Scan for the cell matching the given text and deliver its (X, Y) coordinate at center. 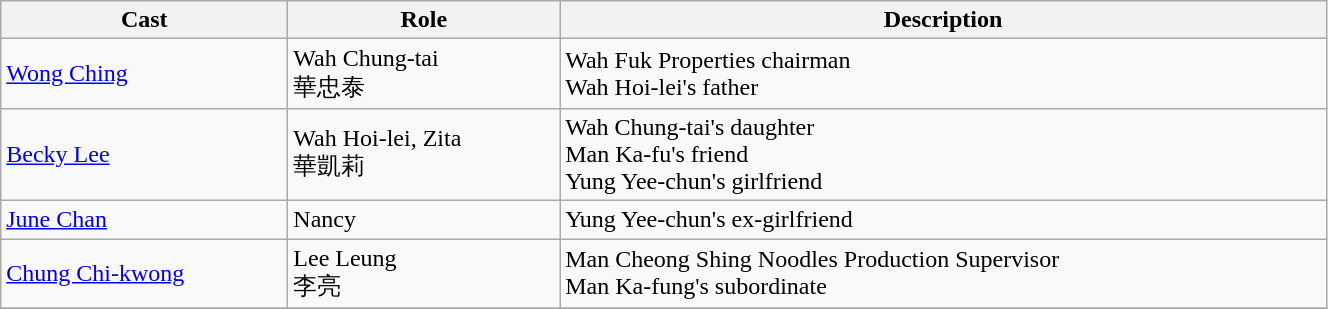
Wah Hoi-lei, Zita華凱莉 (424, 154)
Man Cheong Shing Noodles Production SupervisorMan Ka-fung's subordinate (944, 273)
Wong Ching (144, 74)
Nancy (424, 219)
Wah Fuk Properties chairmanWah Hoi-lei's father (944, 74)
Lee Leung李亮 (424, 273)
Cast (144, 20)
Chung Chi-kwong (144, 273)
Yung Yee-chun's ex-girlfriend (944, 219)
Description (944, 20)
Role (424, 20)
Wah Chung-tai's daughterMan Ka-fu's friendYung Yee-chun's girlfriend (944, 154)
June Chan (144, 219)
Wah Chung-tai華忠泰 (424, 74)
Becky Lee (144, 154)
